Scan for the cell matching the given text and deliver its [X, Y] coordinate at center. 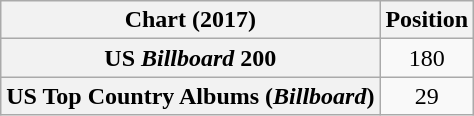
180 [427, 58]
US Top Country Albums (Billboard) [190, 96]
Chart (2017) [190, 20]
Position [427, 20]
US Billboard 200 [190, 58]
29 [427, 96]
